For the text-containing cell, return its midpoint in (X, Y) coordinate format. 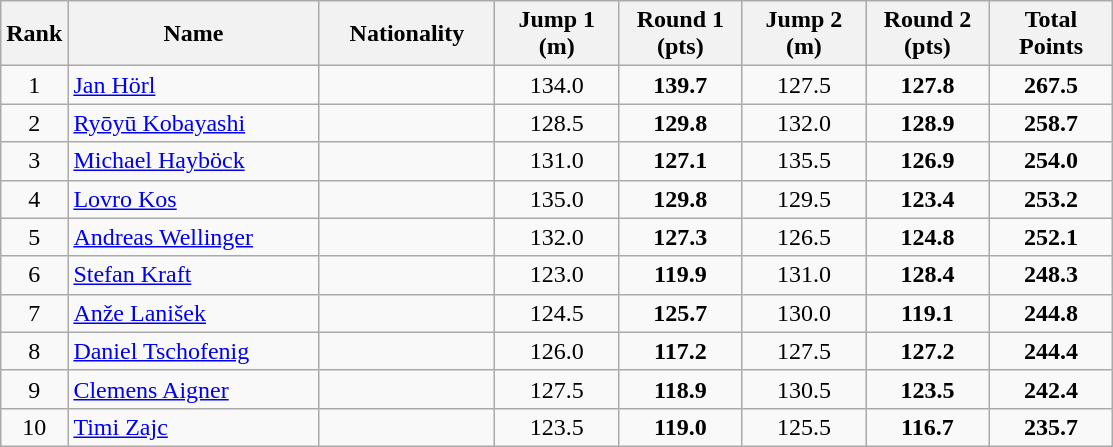
127.2 (928, 351)
128.4 (928, 275)
Michael Hayböck (194, 161)
130.0 (804, 313)
118.9 (681, 389)
123.4 (928, 199)
124.5 (557, 313)
254.0 (1051, 161)
127.3 (681, 237)
Timi Zajc (194, 427)
125.7 (681, 313)
139.7 (681, 85)
127.1 (681, 161)
Ryōyū Kobayashi (194, 123)
125.5 (804, 427)
Jump 1 (m) (557, 34)
Daniel Tschofenig (194, 351)
252.1 (1051, 237)
126.0 (557, 351)
Lovro Kos (194, 199)
119.0 (681, 427)
253.2 (1051, 199)
10 (34, 427)
124.8 (928, 237)
126.9 (928, 161)
242.4 (1051, 389)
130.5 (804, 389)
119.9 (681, 275)
5 (34, 237)
Name (194, 34)
Clemens Aigner (194, 389)
6 (34, 275)
Anže Lanišek (194, 313)
135.5 (804, 161)
135.0 (557, 199)
Total Points (1051, 34)
128.5 (557, 123)
3 (34, 161)
Stefan Kraft (194, 275)
Jan Hörl (194, 85)
248.3 (1051, 275)
Nationality (407, 34)
244.4 (1051, 351)
235.7 (1051, 427)
4 (34, 199)
128.9 (928, 123)
126.5 (804, 237)
119.1 (928, 313)
8 (34, 351)
Andreas Wellinger (194, 237)
Jump 2 (m) (804, 34)
123.0 (557, 275)
244.8 (1051, 313)
116.7 (928, 427)
117.2 (681, 351)
127.8 (928, 85)
Rank (34, 34)
1 (34, 85)
134.0 (557, 85)
7 (34, 313)
9 (34, 389)
Round 1 (pts) (681, 34)
129.5 (804, 199)
267.5 (1051, 85)
Round 2 (pts) (928, 34)
2 (34, 123)
258.7 (1051, 123)
